Provide the (X, Y) coordinate of the cell's center where the given text is located.  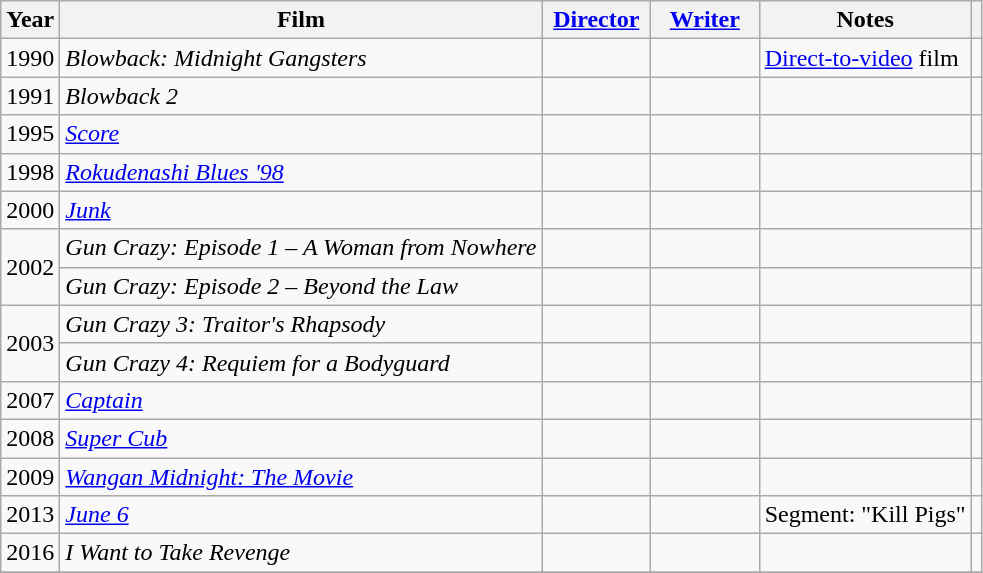
Wangan Midnight: The Movie (301, 477)
Director (596, 20)
Gun Crazy: Episode 1 – A Woman from Nowhere (301, 248)
Super Cub (301, 438)
2003 (30, 343)
Gun Crazy 3: Traitor's Rhapsody (301, 324)
Year (30, 20)
2007 (30, 400)
2000 (30, 210)
1990 (30, 58)
June 6 (301, 515)
1998 (30, 172)
Junk (301, 210)
Notes (865, 20)
Film (301, 20)
Segment: "Kill Pigs" (865, 515)
Gun Crazy: Episode 2 – Beyond the Law (301, 286)
Captain (301, 400)
2016 (30, 553)
Blowback: Midnight Gangsters (301, 58)
2008 (30, 438)
Gun Crazy 4: Requiem for a Bodyguard (301, 362)
1991 (30, 96)
2013 (30, 515)
I Want to Take Revenge (301, 553)
Score (301, 134)
Blowback 2 (301, 96)
2009 (30, 477)
Direct-to-video film (865, 58)
1995 (30, 134)
2002 (30, 267)
Writer (706, 20)
Rokudenashi Blues '98 (301, 172)
